Detect which cell encompasses the target text, then output its [X, Y] center coordinate. 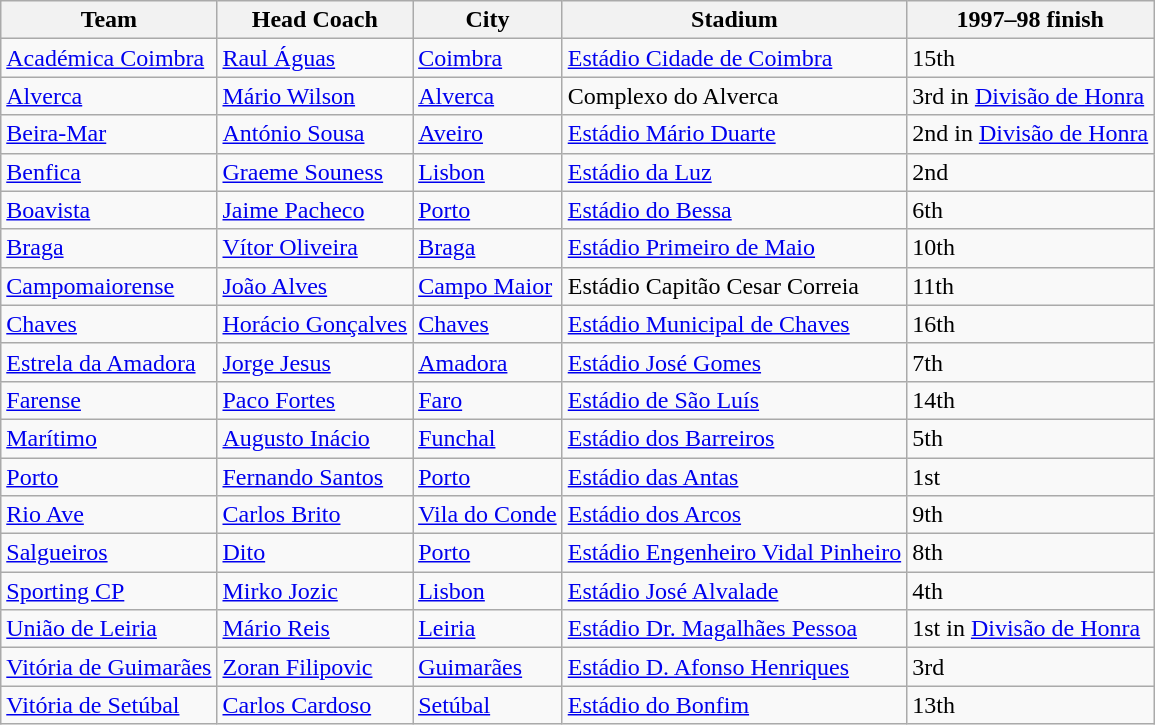
Estádio Primeiro de Maio [734, 248]
5th [1030, 438]
6th [1030, 210]
Rio Ave [109, 515]
13th [1030, 705]
Beira-Mar [109, 134]
Estádio de São Luís [734, 400]
António Sousa [315, 134]
Estádio José Alvalade [734, 591]
1997–98 finish [1030, 20]
Estádio do Bonfim [734, 705]
Estádio Municipal de Chaves [734, 324]
Vitória de Setúbal [109, 705]
Paco Fortes [315, 400]
Estádio José Gomes [734, 362]
Leiria [488, 629]
Marítimo [109, 438]
Estádio D. Afonso Henriques [734, 667]
Sporting CP [109, 591]
Académica Coimbra [109, 58]
3rd in Divisão de Honra [1030, 96]
7th [1030, 362]
15th [1030, 58]
Vítor Oliveira [315, 248]
Vila do Conde [488, 515]
Amadora [488, 362]
Jaime Pacheco [315, 210]
União de Leiria [109, 629]
Complexo do Alverca [734, 96]
Estádio Mário Duarte [734, 134]
Estádio Engenheiro Vidal Pinheiro [734, 553]
Coimbra [488, 58]
1st in Divisão de Honra [1030, 629]
14th [1030, 400]
Campomaiorense [109, 286]
Fernando Santos [315, 477]
City [488, 20]
Guimarães [488, 667]
8th [1030, 553]
Horácio Gonçalves [315, 324]
Mário Reis [315, 629]
Graeme Souness [315, 172]
4th [1030, 591]
3rd [1030, 667]
2nd [1030, 172]
Farense [109, 400]
Setúbal [488, 705]
Mirko Jozic [315, 591]
Aveiro [488, 134]
Zoran Filipovic [315, 667]
Faro [488, 400]
Campo Maior [488, 286]
Jorge Jesus [315, 362]
1st [1030, 477]
Dito [315, 553]
Funchal [488, 438]
Estádio da Luz [734, 172]
Vitória de Guimarães [109, 667]
Stadium [734, 20]
Benfica [109, 172]
Estádio do Bessa [734, 210]
Carlos Cardoso [315, 705]
Boavista [109, 210]
Estádio das Antas [734, 477]
2nd in Divisão de Honra [1030, 134]
9th [1030, 515]
Head Coach [315, 20]
João Alves [315, 286]
Estádio Cidade de Coimbra [734, 58]
Salgueiros [109, 553]
Raul Águas [315, 58]
Mário Wilson [315, 96]
Estádio dos Barreiros [734, 438]
11th [1030, 286]
Estádio Capitão Cesar Correia [734, 286]
16th [1030, 324]
Estádio Dr. Magalhães Pessoa [734, 629]
Carlos Brito [315, 515]
10th [1030, 248]
Team [109, 20]
Augusto Inácio [315, 438]
Estrela da Amadora [109, 362]
Estádio dos Arcos [734, 515]
